Return (x, y) of the center of cell containing provided text 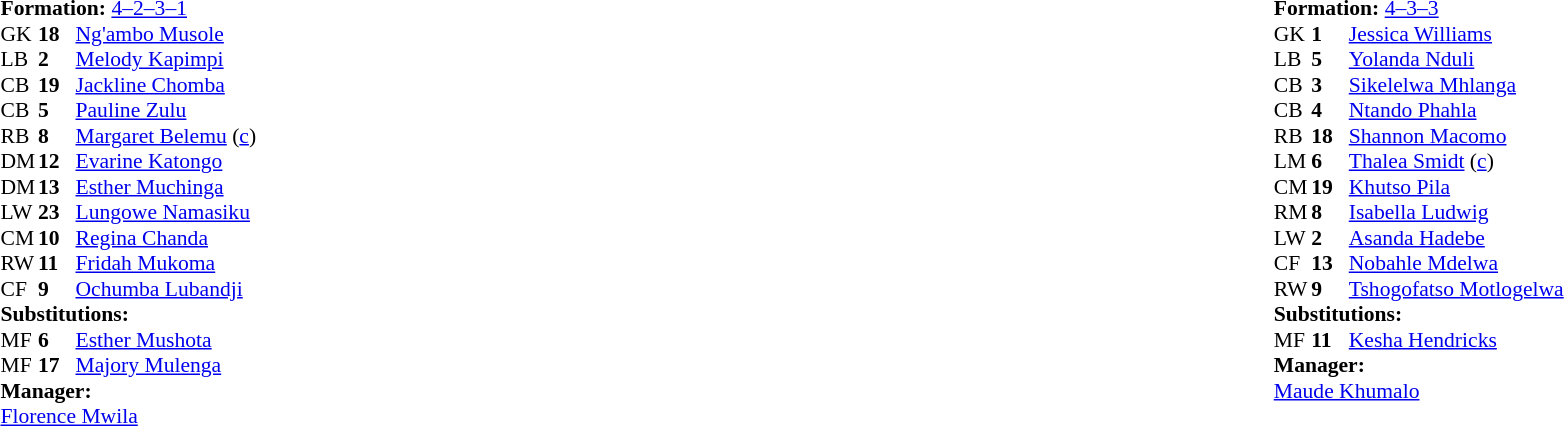
Esther Mushota (166, 340)
Yolanda Nduli (1456, 59)
Fridah Mukoma (166, 263)
3 (1330, 85)
Thalea Smidt (c) (1456, 161)
12 (57, 161)
Kesha Hendricks (1456, 340)
Maude Khumalo (1419, 391)
Jessica Williams (1456, 34)
23 (57, 213)
Shannon Macomo (1456, 136)
Khutso Pila (1456, 187)
Ochumba Lubandji (166, 289)
Tshogofatso Motlogelwa (1456, 289)
Majory Mulenga (166, 365)
Pauline Zulu (166, 111)
Isabella Ludwig (1456, 213)
Asanda Hadebe (1456, 238)
10 (57, 238)
17 (57, 365)
Nobahle Mdelwa (1456, 263)
Esther Muchinga (166, 187)
Evarine Katongo (166, 161)
4 (1330, 111)
RM (1293, 213)
Margaret Belemu (c) (166, 136)
Regina Chanda (166, 238)
Jackline Chomba (166, 85)
LM (1293, 161)
Ng'ambo Musole (166, 34)
1 (1330, 34)
Ntando Phahla (1456, 111)
Lungowe Namasiku (166, 213)
Melody Kapimpi (166, 59)
Sikelelwa Mhlanga (1456, 85)
